Output the (X, Y) coordinate of the center of the cell containing the given text.  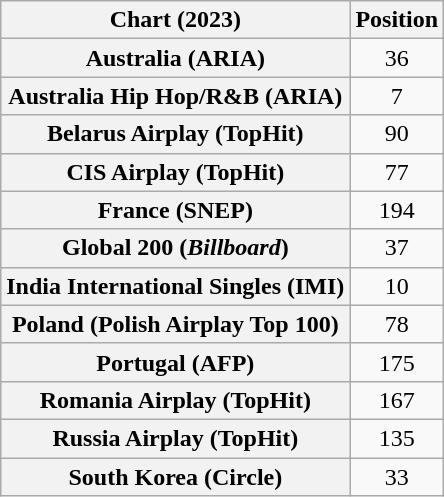
77 (397, 172)
167 (397, 400)
Belarus Airplay (TopHit) (176, 134)
135 (397, 438)
33 (397, 477)
Australia (ARIA) (176, 58)
Global 200 (Billboard) (176, 248)
Position (397, 20)
South Korea (Circle) (176, 477)
37 (397, 248)
India International Singles (IMI) (176, 286)
90 (397, 134)
7 (397, 96)
France (SNEP) (176, 210)
Russia Airplay (TopHit) (176, 438)
175 (397, 362)
CIS Airplay (TopHit) (176, 172)
Portugal (AFP) (176, 362)
Australia Hip Hop/R&B (ARIA) (176, 96)
Romania Airplay (TopHit) (176, 400)
194 (397, 210)
36 (397, 58)
Poland (Polish Airplay Top 100) (176, 324)
10 (397, 286)
78 (397, 324)
Chart (2023) (176, 20)
